Identify which cell holds the provided text, then report its (X, Y) central coordinate. 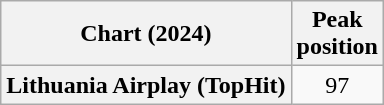
Lithuania Airplay (TopHit) (146, 85)
Peakposition (337, 34)
97 (337, 85)
Chart (2024) (146, 34)
